Search for the cell housing the specified text and yield its (X, Y) center coordinate. 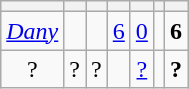
Dany (32, 31)
0 (142, 31)
